Locate the cell with the specified text and output its (x, y) center coordinate. 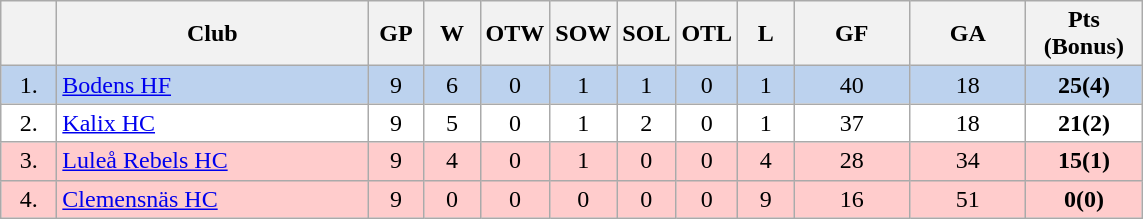
Kalix HC (212, 123)
GA (968, 34)
SOW (584, 34)
GP (396, 34)
Luleå Rebels HC (212, 161)
Pts (Bonus) (1084, 34)
3. (29, 161)
25(4) (1084, 85)
2 (646, 123)
OTL (707, 34)
34 (968, 161)
16 (852, 199)
Club (212, 34)
40 (852, 85)
21(2) (1084, 123)
W (452, 34)
6 (452, 85)
L (766, 34)
GF (852, 34)
SOL (646, 34)
5 (452, 123)
1. (29, 85)
Bodens HF (212, 85)
Clemensnäs HC (212, 199)
15(1) (1084, 161)
0(0) (1084, 199)
28 (852, 161)
51 (968, 199)
2. (29, 123)
OTW (515, 34)
4. (29, 199)
37 (852, 123)
